Scan for the cell matching the given text and deliver its [x, y] coordinate at center. 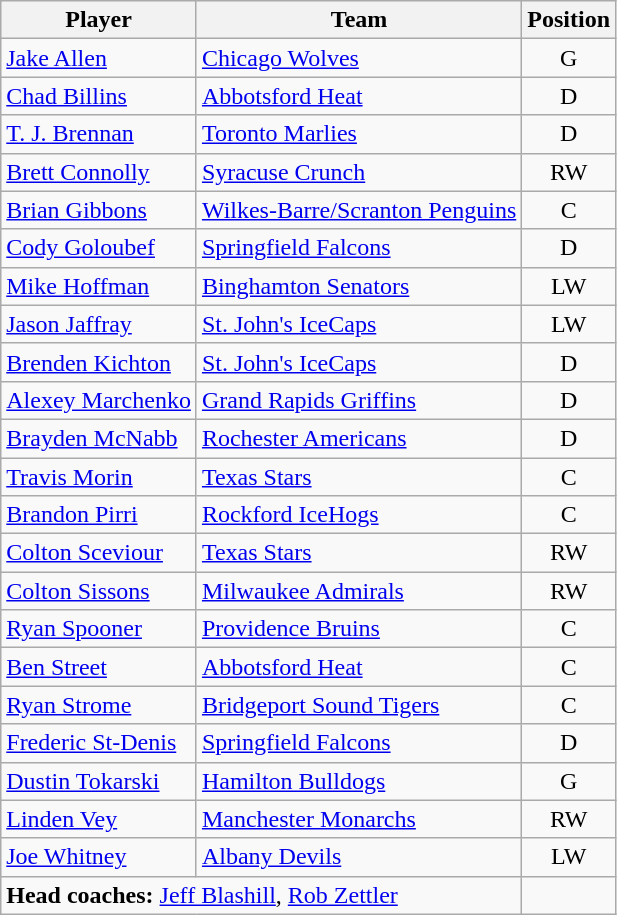
Bridgeport Sound Tigers [358, 705]
Ben Street [99, 667]
Albany Devils [358, 857]
Joe Whitney [99, 857]
Cody Goloubef [99, 248]
Ryan Strome [99, 705]
T. J. Brennan [99, 134]
Ryan Spooner [99, 629]
Brian Gibbons [99, 210]
Team [358, 20]
Brayden McNabb [99, 438]
Jake Allen [99, 58]
Linden Vey [99, 819]
Toronto Marlies [358, 134]
Colton Sceviour [99, 553]
Mike Hoffman [99, 286]
Brandon Pirri [99, 515]
Chad Billins [99, 96]
Binghamton Senators [358, 286]
Manchester Monarchs [358, 819]
Frederic St-Denis [99, 743]
Syracuse Crunch [358, 172]
Milwaukee Admirals [358, 591]
Jason Jaffray [99, 324]
Alexey Marchenko [99, 400]
Hamilton Bulldogs [358, 781]
Brett Connolly [99, 172]
Rockford IceHogs [358, 515]
Travis Morin [99, 477]
Player [99, 20]
Dustin Tokarski [99, 781]
Providence Bruins [358, 629]
Head coaches: Jeff Blashill, Rob Zettler [262, 895]
Brenden Kichton [99, 362]
Position [569, 20]
Wilkes-Barre/Scranton Penguins [358, 210]
Chicago Wolves [358, 58]
Grand Rapids Griffins [358, 400]
Rochester Americans [358, 438]
Colton Sissons [99, 591]
